Determine the [x, y] coordinate at the center of the cell enclosing the given text.  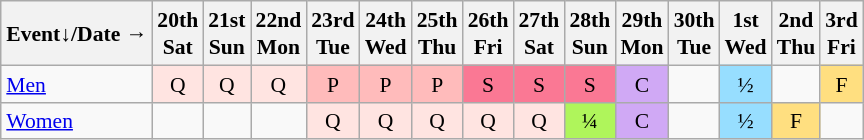
Women [76, 120]
23rdTue [332, 33]
Event↓/Date → [76, 33]
22ndMon [279, 33]
21stSun [226, 33]
¼ [590, 120]
2ndThu [796, 33]
1stWed [746, 33]
25thThu [438, 33]
Men [76, 84]
29thMon [642, 33]
20thSat [178, 33]
24thWed [386, 33]
3rdFri [842, 33]
26thFri [488, 33]
28thSun [590, 33]
27thSat [540, 33]
30thTue [694, 33]
